Scan for the cell matching the given text and deliver its (x, y) coordinate at center. 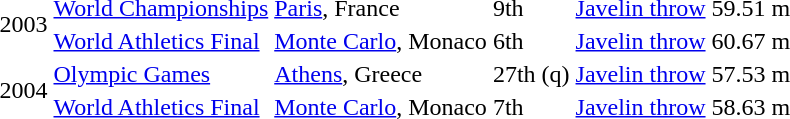
Olympic Games (161, 74)
27th (q) (531, 74)
Athens, Greece (381, 74)
World Athletics Final (161, 41)
Monte Carlo, Monaco (381, 41)
6th (531, 41)
